Detect which cell encompasses the target text, then output its [x, y] center coordinate. 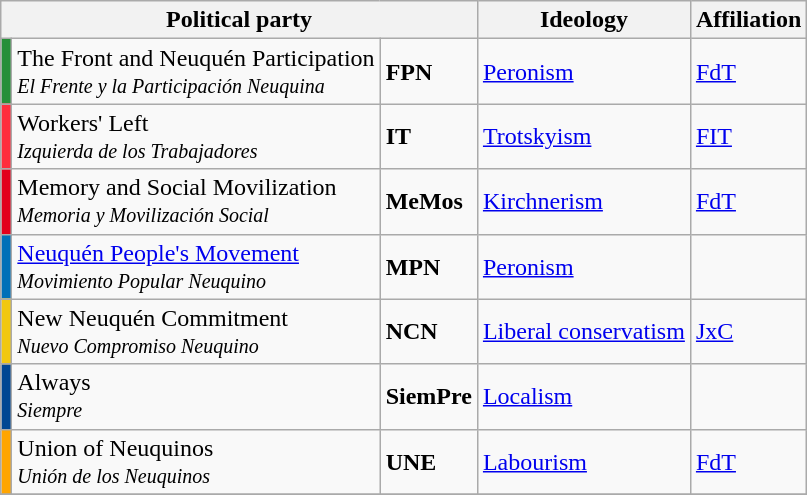
Localism [584, 396]
Neuquén People's MovementMovimiento Popular Neuquino [196, 266]
JxC [748, 332]
SiemPre [428, 396]
NCN [428, 332]
MPN [428, 266]
The Front and Neuquén ParticipationEl Frente y la Participación Neuquina [196, 72]
Kirchnerism [584, 202]
FIT [748, 136]
New Neuquén CommitmentNuevo Compromiso Neuquino [196, 332]
Ideology [584, 20]
MeMos [428, 202]
IT [428, 136]
Trotskyism [584, 136]
Memory and Social MovilizationMemoria y Movilización Social [196, 202]
UNE [428, 462]
AlwaysSiempre [196, 396]
Labourism [584, 462]
FPN [428, 72]
Liberal conservatism [584, 332]
Workers' LeftIzquierda de los Trabajadores [196, 136]
Union of NeuquinosUnión de los Neuquinos [196, 462]
Political party [240, 20]
Affiliation [748, 20]
